Locate the cell with the specified text and output its (x, y) center coordinate. 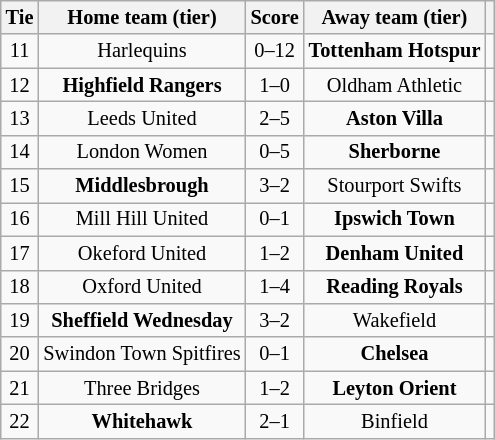
22 (20, 421)
Away team (tier) (395, 17)
Okeford United (142, 253)
Chelsea (395, 354)
16 (20, 219)
20 (20, 354)
13 (20, 118)
London Women (142, 152)
Wakefield (395, 320)
Harlequins (142, 51)
18 (20, 287)
Sheffield Wednesday (142, 320)
Oldham Athletic (395, 85)
2–1 (275, 421)
12 (20, 85)
Whitehawk (142, 421)
Leyton Orient (395, 388)
2–5 (275, 118)
Home team (tier) (142, 17)
Ipswich Town (395, 219)
11 (20, 51)
1–4 (275, 287)
Highfield Rangers (142, 85)
Mill Hill United (142, 219)
Leeds United (142, 118)
1–0 (275, 85)
Sherborne (395, 152)
19 (20, 320)
0–5 (275, 152)
Score (275, 17)
Oxford United (142, 287)
21 (20, 388)
Three Bridges (142, 388)
15 (20, 186)
Aston Villa (395, 118)
Swindon Town Spitfires (142, 354)
14 (20, 152)
Denham United (395, 253)
0–12 (275, 51)
Tie (20, 17)
Tottenham Hotspur (395, 51)
Stourport Swifts (395, 186)
17 (20, 253)
Binfield (395, 421)
Reading Royals (395, 287)
Middlesbrough (142, 186)
